Extract the (X, Y) coordinate from the center of the cell holding the provided text.  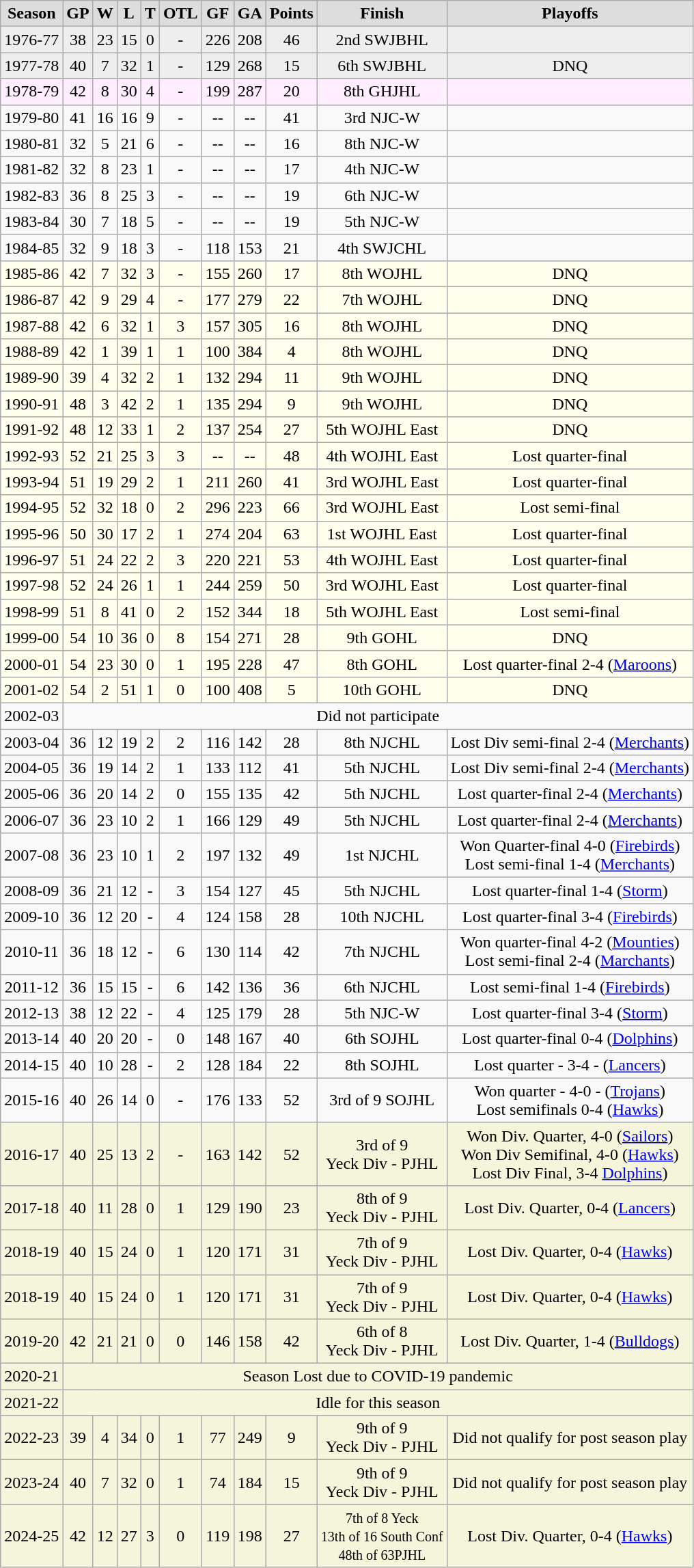
153 (250, 247)
2014-15 (31, 1065)
Lost quarter-final 3-4 (Firebirds) (570, 917)
8th of 9Yeck Div - PJHL (382, 1207)
249 (250, 1438)
1st NJCHL (382, 856)
271 (250, 638)
211 (217, 482)
190 (250, 1207)
4th SWJCHL (382, 247)
74 (217, 1482)
77 (217, 1438)
244 (217, 586)
GF (217, 14)
Lost quarter-final 3-4 (Storm) (570, 1013)
152 (217, 612)
T (150, 14)
344 (250, 612)
176 (217, 1100)
Season Lost due to COVID-19 pandemic (378, 1377)
228 (250, 664)
1985-86 (31, 273)
199 (217, 92)
6th NJC-W (382, 195)
2020-21 (31, 1377)
1997-98 (31, 586)
220 (217, 560)
279 (250, 299)
OTL (180, 14)
66 (291, 508)
Lost Div. Quarter, 1-4 (Bulldogs) (570, 1341)
45 (291, 891)
1993-94 (31, 482)
136 (250, 987)
46 (291, 40)
2011-12 (31, 987)
163 (217, 1154)
287 (250, 92)
1992-93 (31, 456)
GP (78, 14)
2010-11 (31, 951)
195 (217, 664)
167 (250, 1039)
116 (217, 742)
114 (250, 951)
Playoffs (570, 14)
2000-01 (31, 664)
Lost quarter-final 2-4 (Maroons) (570, 664)
47 (291, 664)
1984-85 (31, 247)
2017-18 (31, 1207)
3rd of 9Yeck Div - PJHL (382, 1154)
1991-92 (31, 430)
1995-96 (31, 534)
GA (250, 14)
6th of 8Yeck Div - PJHL (382, 1341)
198 (250, 1536)
2003-04 (31, 742)
125 (217, 1013)
2004-05 (31, 768)
8th NJC-W (382, 144)
2008-09 (31, 891)
Lost quarter - 3-4 - (Lancers) (570, 1065)
6th NJCHL (382, 987)
1989-90 (31, 378)
128 (217, 1065)
2006-07 (31, 820)
408 (250, 690)
2009-10 (31, 917)
1980-81 (31, 144)
137 (217, 430)
8th GHJHL (382, 92)
1977-78 (31, 66)
384 (250, 352)
53 (291, 560)
7th NJCHL (382, 951)
204 (250, 534)
Won quarter-final 4-2 (Mounties)Lost semi-final 2-4 (Marchants) (570, 951)
146 (217, 1341)
Won Quarter-final 4-0 (Firebirds)Lost semi-final 1-4 (Merchants) (570, 856)
1981-82 (31, 170)
1978-79 (31, 92)
Lost quarter-final 0-4 (Dolphins) (570, 1039)
Season (31, 14)
7th WOJHL (382, 299)
2023-24 (31, 1482)
221 (250, 560)
10th GOHL (382, 690)
10th NJCHL (382, 917)
2001-02 (31, 690)
3rd NJC-W (382, 118)
2015-16 (31, 1100)
127 (250, 891)
Lost quarter-final 1-4 (Storm) (570, 891)
8th NJCHL (382, 742)
2024-25 (31, 1536)
1999-00 (31, 638)
13 (128, 1154)
223 (250, 508)
2016-17 (31, 1154)
Finish (382, 14)
Points (291, 14)
34 (128, 1438)
208 (250, 40)
1983-84 (31, 221)
1979-80 (31, 118)
W (105, 14)
63 (291, 534)
9th GOHL (382, 638)
2002-03 (31, 716)
1976-77 (31, 40)
2005-06 (31, 794)
7th of 8 Yeck 13th of 16 South Conf 48th of 63PJHL (382, 1536)
1986-87 (31, 299)
6th SOJHL (382, 1039)
118 (217, 247)
1982-83 (31, 195)
1988-89 (31, 352)
296 (217, 508)
274 (217, 534)
130 (217, 951)
2013-14 (31, 1039)
157 (217, 326)
1994-95 (31, 508)
2021-22 (31, 1403)
Did not participate (378, 716)
1998-99 (31, 612)
119 (217, 1536)
2022-23 (31, 1438)
3rd of 9 SOJHL (382, 1100)
2nd SWJBHL (382, 40)
179 (250, 1013)
2012-13 (31, 1013)
259 (250, 586)
112 (250, 768)
Idle for this season (378, 1403)
2019-20 (31, 1341)
148 (217, 1039)
4th NJC-W (382, 170)
L (128, 14)
226 (217, 40)
305 (250, 326)
177 (217, 299)
Lost Div. Quarter, 0-4 (Lancers) (570, 1207)
124 (217, 917)
Won Div. Quarter, 4-0 (Sailors)Won Div Semifinal, 4-0 (Hawks)Lost Div Final, 3-4 Dolphins) (570, 1154)
8th SOJHL (382, 1065)
Won quarter - 4-0 - (Trojans)Lost semifinals 0-4 (Hawks) (570, 1100)
Lost semi-final 1-4 (Firebirds) (570, 987)
6th SWJBHL (382, 66)
1996-97 (31, 560)
1st WOJHL East (382, 534)
33 (128, 430)
254 (250, 430)
1990-91 (31, 404)
8th GOHL (382, 664)
197 (217, 856)
2007-08 (31, 856)
1987-88 (31, 326)
268 (250, 66)
166 (217, 820)
